Identify which cell holds the provided text, then report its [X, Y] central coordinate. 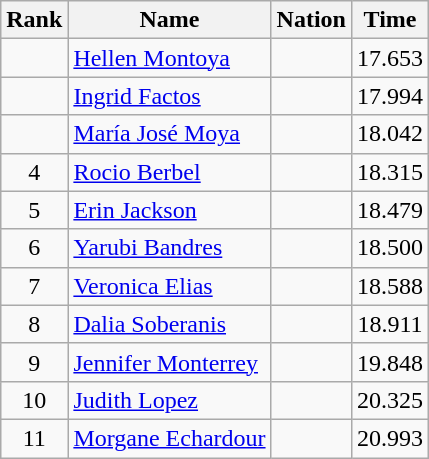
18.911 [390, 324]
8 [34, 324]
Rocio Berbel [170, 172]
Nation [311, 20]
Dalia Soberanis [170, 324]
10 [34, 400]
Ingrid Factos [170, 96]
Jennifer Monterrey [170, 362]
20.993 [390, 438]
Name [170, 20]
Time [390, 20]
18.588 [390, 286]
18.500 [390, 248]
17.994 [390, 96]
19.848 [390, 362]
Judith Lopez [170, 400]
18.479 [390, 210]
María José Moya [170, 134]
4 [34, 172]
Hellen Montoya [170, 58]
5 [34, 210]
11 [34, 438]
6 [34, 248]
18.315 [390, 172]
20.325 [390, 400]
Erin Jackson [170, 210]
Veronica Elias [170, 286]
18.042 [390, 134]
Morgane Echardour [170, 438]
7 [34, 286]
Yarubi Bandres [170, 248]
17.653 [390, 58]
Rank [34, 20]
9 [34, 362]
